Determine the [X, Y] coordinate at the center of the cell enclosing the given text.  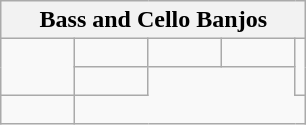
Bass and Cello Banjos [154, 20]
